Output the [X, Y] coordinate of the center of the cell containing the given text.  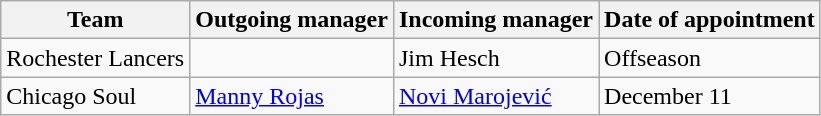
Rochester Lancers [96, 58]
Manny Rojas [292, 96]
Offseason [710, 58]
Jim Hesch [496, 58]
Date of appointment [710, 20]
December 11 [710, 96]
Chicago Soul [96, 96]
Incoming manager [496, 20]
Outgoing manager [292, 20]
Novi Marojević [496, 96]
Team [96, 20]
